Pinpoint the cell where the given text exists, returning its (x, y) midpoint coordinate. 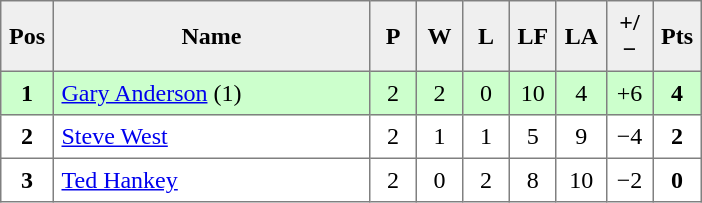
Pts (677, 36)
Pos (27, 36)
L (486, 36)
Ted Hankey (211, 180)
W (439, 36)
−4 (629, 137)
5 (532, 137)
LA (581, 36)
Steve West (211, 137)
Name (211, 36)
−2 (629, 180)
+6 (629, 93)
9 (581, 137)
P (393, 36)
8 (532, 180)
LF (532, 36)
Gary Anderson (1) (211, 93)
3 (27, 180)
+/− (629, 36)
